Scan for the cell matching the given text and deliver its (X, Y) coordinate at center. 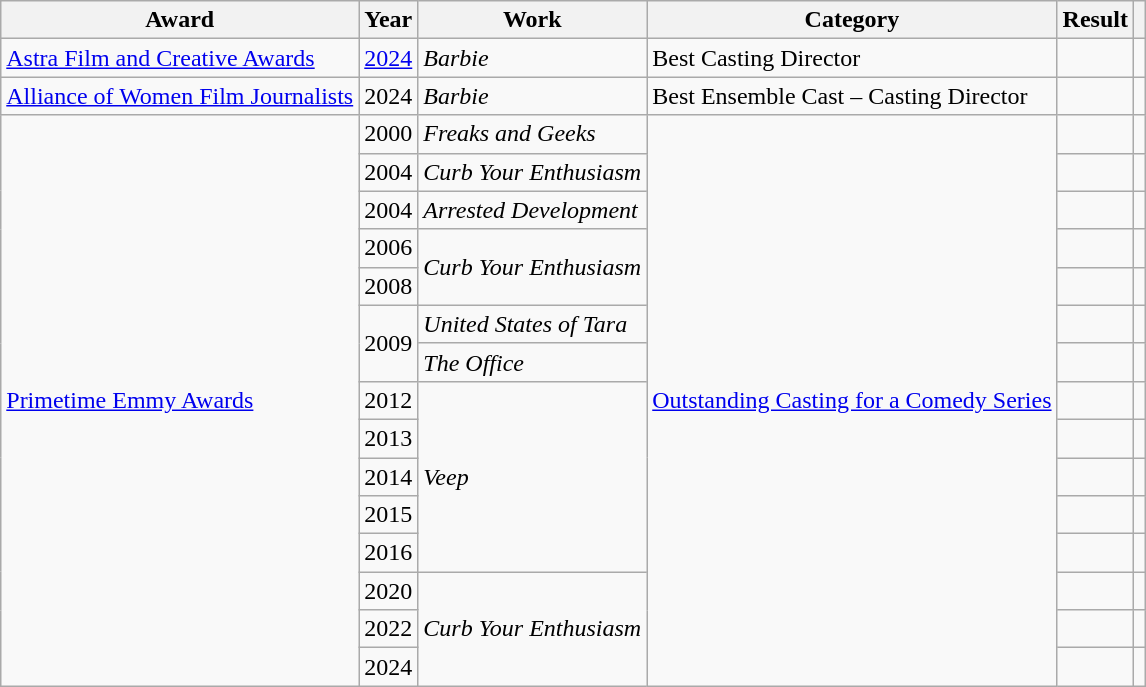
2013 (388, 438)
Best Ensemble Cast – Casting Director (852, 96)
2020 (388, 591)
Alliance of Women Film Journalists (180, 96)
2009 (388, 343)
United States of Tara (532, 324)
2016 (388, 553)
Veep (532, 476)
Arrested Development (532, 210)
2014 (388, 477)
2012 (388, 400)
Astra Film and Creative Awards (180, 58)
Year (388, 20)
Primetime Emmy Awards (180, 400)
2000 (388, 134)
2015 (388, 515)
Work (532, 20)
Outstanding Casting for a Comedy Series (852, 400)
The Office (532, 362)
2008 (388, 286)
Freaks and Geeks (532, 134)
Award (180, 20)
Category (852, 20)
Best Casting Director (852, 58)
2022 (388, 629)
2006 (388, 248)
Result (1095, 20)
